Extract the [x, y] coordinate from the center of the cell holding the provided text.  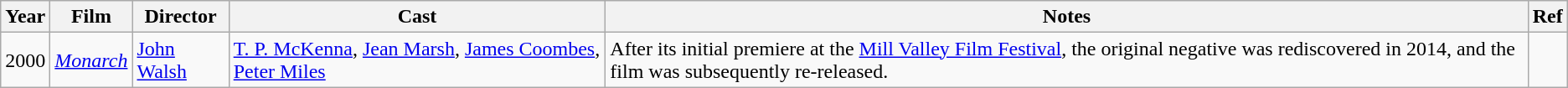
Director [181, 17]
Monarch [91, 60]
2000 [25, 60]
John Walsh [181, 60]
Notes [1067, 17]
Film [91, 17]
Year [25, 17]
T. P. McKenna, Jean Marsh, James Coombes, Peter Miles [417, 60]
Cast [417, 17]
Ref [1548, 17]
